Find where the given text appears and provide that cell's center as [x, y] coordinate. 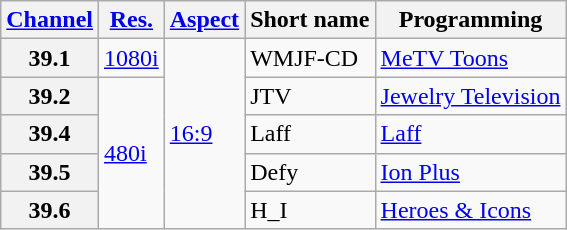
Aspect [204, 20]
Heroes & Icons [470, 210]
WMJF-CD [310, 58]
Programming [470, 20]
Jewelry Television [470, 96]
H_I [310, 210]
MeTV Toons [470, 58]
39.6 [50, 210]
JTV [310, 96]
Channel [50, 20]
39.2 [50, 96]
Res. [132, 20]
480i [132, 153]
Defy [310, 172]
Short name [310, 20]
39.4 [50, 134]
39.1 [50, 58]
Ion Plus [470, 172]
1080i [132, 58]
16:9 [204, 134]
39.5 [50, 172]
